From the cell containing the given text, extract its center point as (X, Y) coordinate. 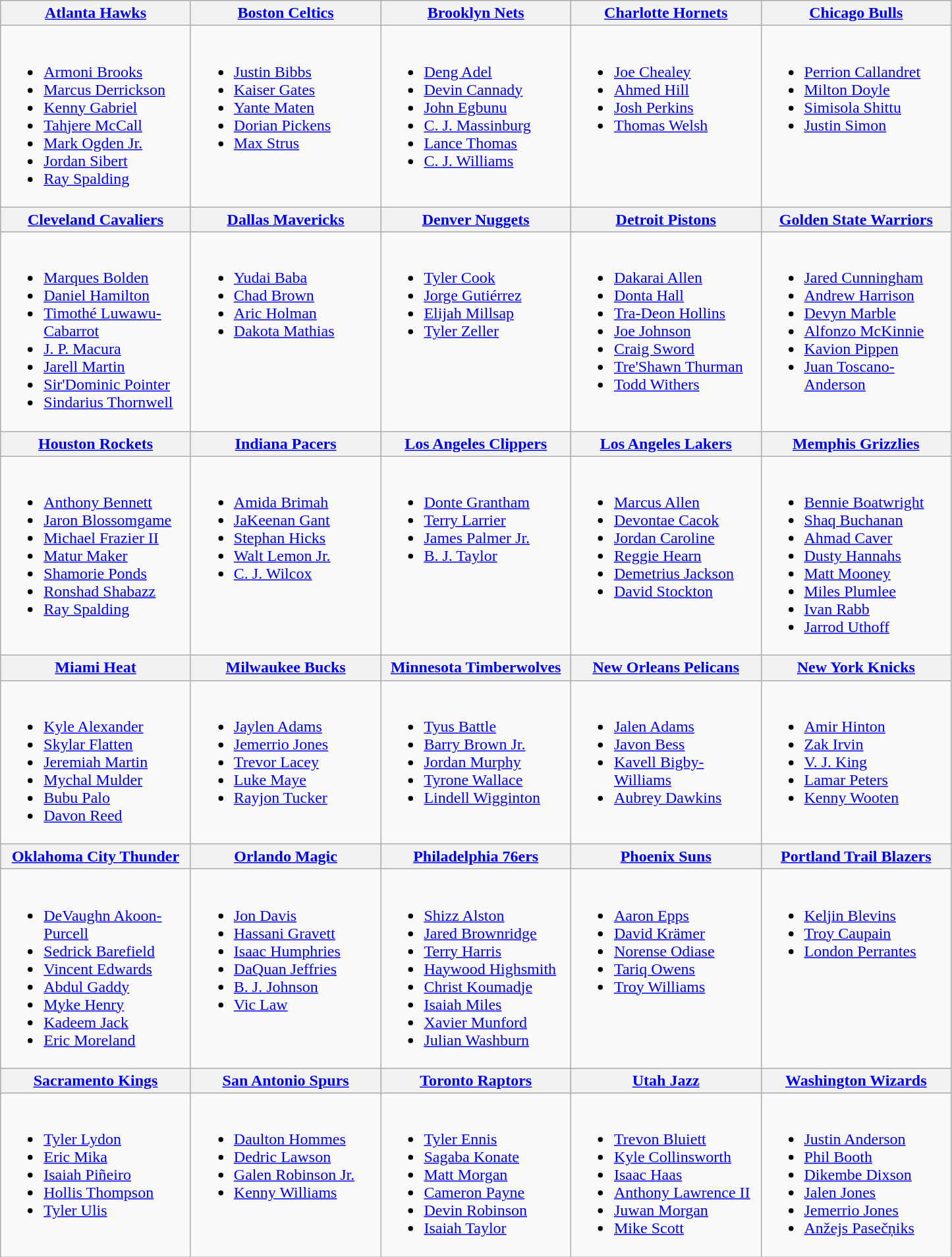
Yudai BabaChad BrownAric HolmanDakota Mathias (286, 332)
Washington Wizards (856, 1080)
Tyler EnnisSagaba KonateMatt MorganCameron PayneDevin RobinsonIsaiah Taylor (476, 1175)
Amida BrimahJaKeenan GantStephan HicksWalt Lemon Jr.C. J. Wilcox (286, 556)
Charlotte Hornets (665, 13)
Milwaukee Bucks (286, 668)
Jalen AdamsJavon BessKavell Bigby-WilliamsAubrey Dawkins (665, 762)
Cleveland Cavaliers (96, 219)
New York Knicks (856, 668)
Tyler CookJorge GutiérrezElijah MillsapTyler Zeller (476, 332)
Minnesota Timberwolves (476, 668)
Jon DavisHassani GravettIsaac HumphriesDaQuan JeffriesB. J. JohnsonVic Law (286, 968)
Jaylen AdamsJemerrio JonesTrevor LaceyLuke MayeRayjon Tucker (286, 762)
Detroit Pistons (665, 219)
Shizz AlstonJared BrownridgeTerry HarrisHaywood HighsmithChrist KoumadjeIsaiah MilesXavier MunfordJulian Washburn (476, 968)
San Antonio Spurs (286, 1080)
Dallas Mavericks (286, 219)
Brooklyn Nets (476, 13)
Miami Heat (96, 668)
Phoenix Suns (665, 856)
Amir HintonZak IrvinV. J. KingLamar PetersKenny Wooten (856, 762)
Daulton HommesDedric LawsonGalen Robinson Jr.Kenny Williams (286, 1175)
Deng AdelDevin CannadyJohn EgbunuC. J. MassinburgLance ThomasC. J. Williams (476, 116)
Atlanta Hawks (96, 13)
DeVaughn Akoon-PurcellSedrick BarefieldVincent EdwardsAbdul GaddyMyke HenryKadeem JackEric Moreland (96, 968)
Los Angeles Lakers (665, 444)
Joe ChealeyAhmed HillJosh PerkinsThomas Welsh (665, 116)
Aaron EppsDavid KrämerNorense OdiaseTariq OwensTroy Williams (665, 968)
Justin AndersonPhil BoothDikembe DixsonJalen JonesJemerrio JonesAnžejs Pasečņiks (856, 1175)
Portland Trail Blazers (856, 856)
Tyler LydonEric MikaIsaiah PiñeiroHollis ThompsonTyler Ulis (96, 1175)
Jared CunninghamAndrew HarrisonDevyn MarbleAlfonzo McKinnieKavion PippenJuan Toscano-Anderson (856, 332)
Houston Rockets (96, 444)
Donte GranthamTerry LarrierJames Palmer Jr.B. J. Taylor (476, 556)
Justin BibbsKaiser GatesYante MatenDorian PickensMax Strus (286, 116)
Utah Jazz (665, 1080)
Oklahoma City Thunder (96, 856)
Bennie BoatwrightShaq BuchananAhmad CaverDusty HannahsMatt MooneyMiles PlumleeIvan RabbJarrod Uthoff (856, 556)
Boston Celtics (286, 13)
Indiana Pacers (286, 444)
Toronto Raptors (476, 1080)
Sacramento Kings (96, 1080)
Marques BoldenDaniel HamiltonTimothé Luwawu-CabarrotJ. P. MacuraJarell MartinSir'Dominic PointerSindarius Thornwell (96, 332)
Keljin BlevinsTroy CaupainLondon Perrantes (856, 968)
Los Angeles Clippers (476, 444)
Tyus BattleBarry Brown Jr.Jordan MurphyTyrone WallaceLindell Wigginton (476, 762)
Armoni BrooksMarcus DerricksonKenny GabrielTahjere McCallMark Ogden Jr.Jordan SibertRay Spalding (96, 116)
Orlando Magic (286, 856)
Kyle AlexanderSkylar FlattenJeremiah MartinMychal MulderBubu PaloDavon Reed (96, 762)
Golden State Warriors (856, 219)
Chicago Bulls (856, 13)
Philadelphia 76ers (476, 856)
Denver Nuggets (476, 219)
Marcus AllenDevontae CacokJordan CarolineReggie HearnDemetrius JacksonDavid Stockton (665, 556)
New Orleans Pelicans (665, 668)
Anthony BennettJaron BlossomgameMichael Frazier IIMatur MakerShamorie PondsRonshad ShabazzRay Spalding (96, 556)
Dakarai AllenDonta HallTra-Deon HollinsJoe JohnsonCraig SwordTre'Shawn ThurmanTodd Withers (665, 332)
Trevon BluiettKyle CollinsworthIsaac HaasAnthony Lawrence IIJuwan MorganMike Scott (665, 1175)
Perrion CallandretMilton DoyleSimisola ShittuJustin Simon (856, 116)
Memphis Grizzlies (856, 444)
